Provide the (x, y) coordinate of the cell's center where the given text is located.  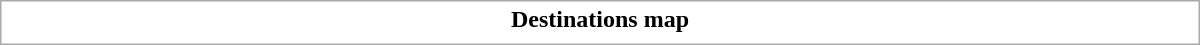
Destinations map (600, 19)
